Capture the cell that displays the provided text and extract its (X, Y) central coordinate. 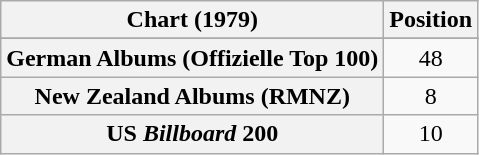
48 (431, 58)
Chart (1979) (192, 20)
US Billboard 200 (192, 134)
German Albums (Offizielle Top 100) (192, 58)
8 (431, 96)
New Zealand Albums (RMNZ) (192, 96)
Position (431, 20)
10 (431, 134)
